From the cell containing the given text, extract its center point as [x, y] coordinate. 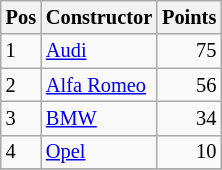
Opel [99, 152]
3 [21, 118]
1 [21, 51]
2 [21, 85]
Points [189, 17]
56 [189, 85]
10 [189, 152]
Constructor [99, 17]
34 [189, 118]
75 [189, 51]
Audi [99, 51]
Pos [21, 17]
BMW [99, 118]
4 [21, 152]
Alfa Romeo [99, 85]
